For the text-containing cell, return its midpoint in [x, y] coordinate format. 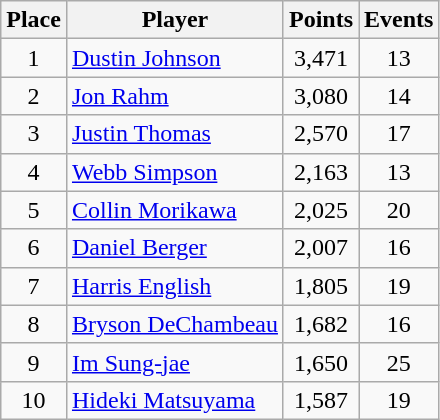
3,080 [320, 96]
1,650 [320, 362]
Player [174, 20]
5 [34, 210]
1 [34, 58]
2,570 [320, 134]
Points [320, 20]
Daniel Berger [174, 248]
Collin Morikawa [174, 210]
1,587 [320, 400]
Im Sung-jae [174, 362]
8 [34, 324]
Harris English [174, 286]
10 [34, 400]
Events [399, 20]
20 [399, 210]
17 [399, 134]
7 [34, 286]
Dustin Johnson [174, 58]
3,471 [320, 58]
2,025 [320, 210]
4 [34, 172]
25 [399, 362]
2 [34, 96]
2,163 [320, 172]
9 [34, 362]
Justin Thomas [174, 134]
Place [34, 20]
6 [34, 248]
Bryson DeChambeau [174, 324]
14 [399, 96]
Jon Rahm [174, 96]
3 [34, 134]
2,007 [320, 248]
1,682 [320, 324]
Webb Simpson [174, 172]
Hideki Matsuyama [174, 400]
1,805 [320, 286]
